Provide the [x, y] coordinate of the cell's center where the given text is located.  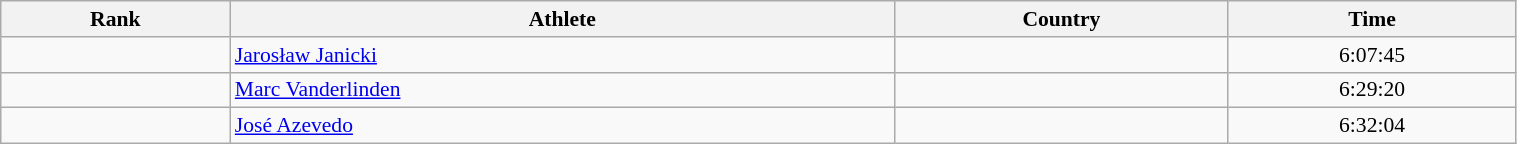
Marc Vanderlinden [562, 90]
Jarosław Janicki [562, 55]
Rank [116, 19]
Athlete [562, 19]
6:32:04 [1372, 126]
José Azevedo [562, 126]
Country [1062, 19]
6:29:20 [1372, 90]
6:07:45 [1372, 55]
Time [1372, 19]
